For the text-containing cell, return its midpoint in [X, Y] coordinate format. 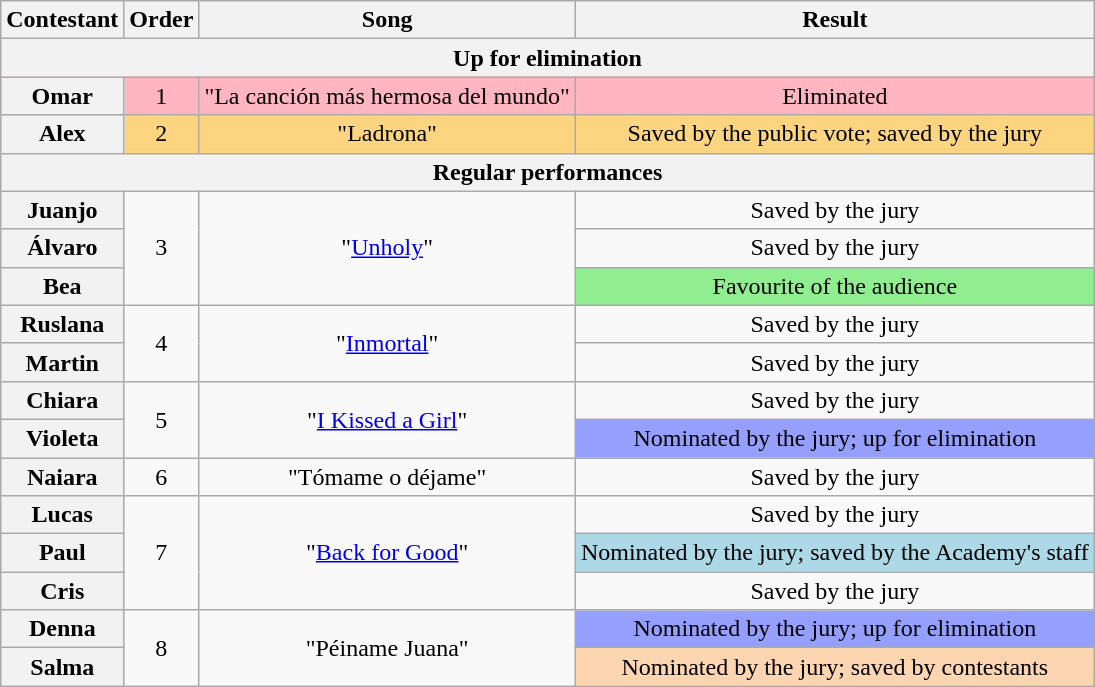
Chiara [62, 400]
"Inmortal" [388, 343]
Favourite of the audience [834, 286]
"Back for Good" [388, 553]
Denna [62, 629]
Salma [62, 667]
Alex [62, 134]
5 [162, 419]
7 [162, 553]
Order [162, 20]
2 [162, 134]
Eliminated [834, 96]
Bea [62, 286]
Ruslana [62, 324]
3 [162, 248]
Álvaro [62, 248]
Nominated by the jury; saved by contestants [834, 667]
"I Kissed a Girl" [388, 419]
Nominated by the jury; saved by the Academy's staff [834, 553]
6 [162, 477]
Lucas [62, 515]
"Péiname Juana" [388, 648]
8 [162, 648]
Cris [62, 591]
Saved by the public vote; saved by the jury [834, 134]
"Tómame o déjame" [388, 477]
4 [162, 343]
Regular performances [548, 172]
"Ladrona" [388, 134]
Juanjo [62, 210]
Paul [62, 553]
Song [388, 20]
1 [162, 96]
Omar [62, 96]
Contestant [62, 20]
"La canción más hermosa del mundo" [388, 96]
Violeta [62, 438]
Naiara [62, 477]
Result [834, 20]
Martin [62, 362]
"Unholy" [388, 248]
Up for elimination [548, 58]
